Locate the cell with the specified text and output its [X, Y] center coordinate. 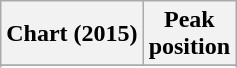
Chart (2015) [72, 34]
Peak position [189, 34]
